Find where the given text appears and provide that cell's center as (X, Y) coordinate. 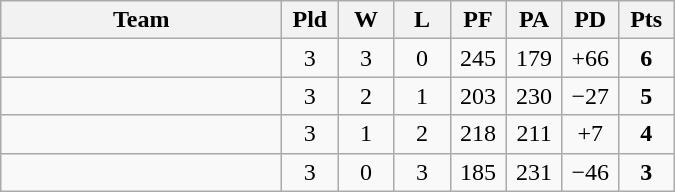
5 (646, 96)
203 (478, 96)
231 (534, 172)
PF (478, 20)
211 (534, 134)
179 (534, 58)
4 (646, 134)
W (366, 20)
218 (478, 134)
PD (590, 20)
−27 (590, 96)
−46 (590, 172)
+7 (590, 134)
Pts (646, 20)
Team (142, 20)
+66 (590, 58)
245 (478, 58)
230 (534, 96)
Pld (310, 20)
6 (646, 58)
L (422, 20)
PA (534, 20)
185 (478, 172)
